Extract the [X, Y] coordinate from the center of the cell holding the provided text.  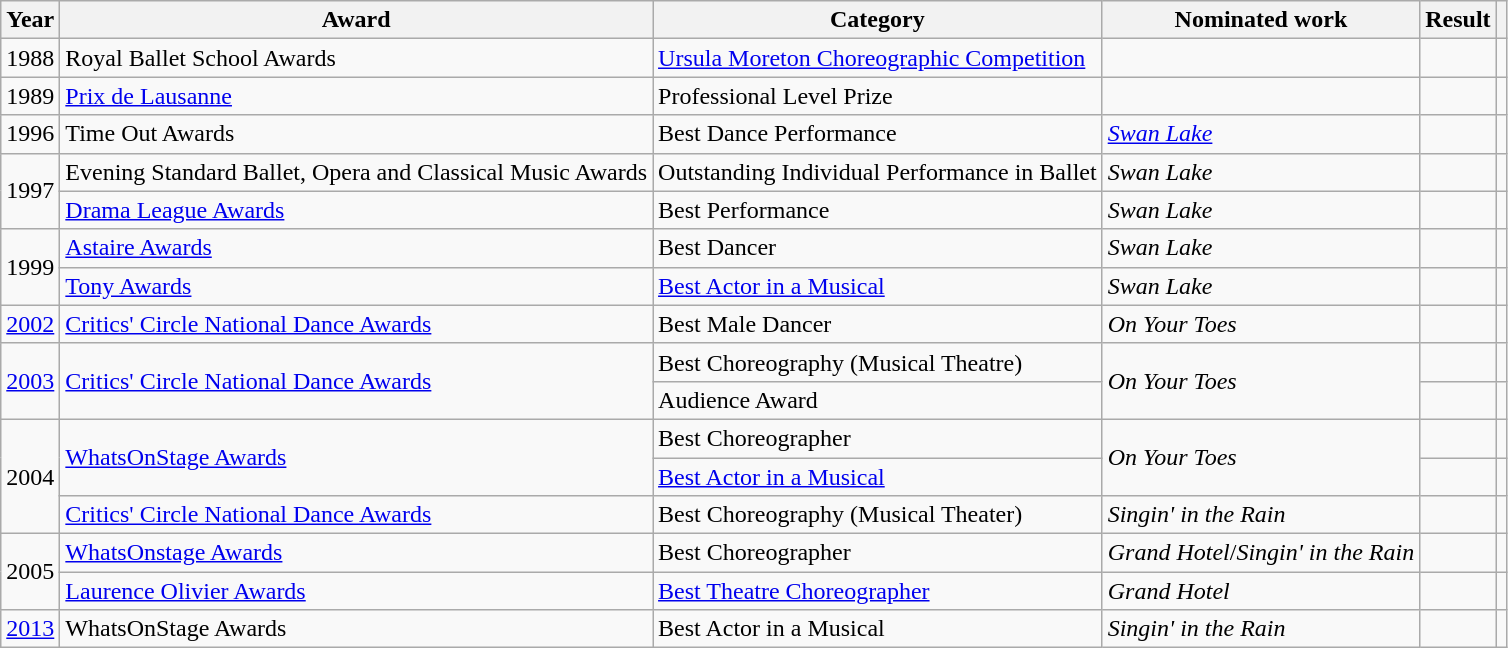
2004 [30, 476]
Best Theatre Choreographer [878, 591]
Best Choreography (Musical Theatre) [878, 362]
Evening Standard Ballet, Opera and Classical Music Awards [356, 172]
Grand Hotel [1261, 591]
Category [878, 20]
Ursula Moreton Choreographic Competition [878, 58]
Result [1458, 20]
2005 [30, 572]
Best Performance [878, 210]
2013 [30, 629]
Audience Award [878, 400]
Laurence Olivier Awards [356, 591]
Royal Ballet School Awards [356, 58]
Time Out Awards [356, 134]
Nominated work [1261, 20]
Prix de Lausanne [356, 96]
1997 [30, 191]
Best Choreography (Musical Theater) [878, 515]
Grand Hotel/Singin' in the Rain [1261, 553]
Astaire Awards [356, 248]
1999 [30, 267]
Professional Level Prize [878, 96]
WhatsOnstage Awards [356, 553]
Year [30, 20]
Tony Awards [356, 286]
2002 [30, 324]
1996 [30, 134]
Best Male Dancer [878, 324]
Drama League Awards [356, 210]
Best Dance Performance [878, 134]
Best Dancer [878, 248]
Award [356, 20]
1988 [30, 58]
1989 [30, 96]
Outstanding Individual Performance in Ballet [878, 172]
2003 [30, 381]
